Provide the (X, Y) coordinate of the cell's center where the given text is located.  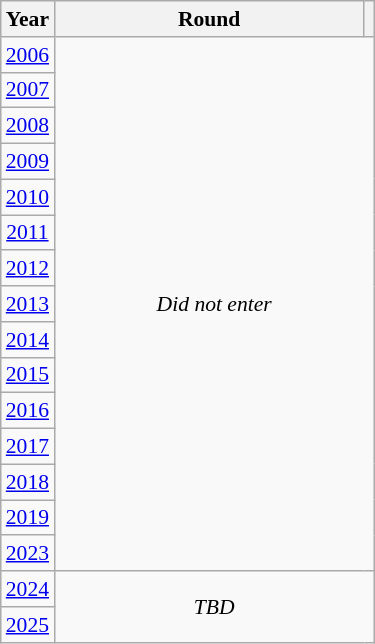
2009 (28, 162)
2010 (28, 197)
TBD (214, 606)
2015 (28, 375)
2012 (28, 269)
2025 (28, 625)
Year (28, 19)
2011 (28, 233)
2016 (28, 411)
2023 (28, 554)
2007 (28, 90)
2024 (28, 589)
2017 (28, 447)
2019 (28, 518)
2008 (28, 126)
2018 (28, 482)
Round (209, 19)
Did not enter (214, 304)
2013 (28, 304)
2014 (28, 340)
2006 (28, 55)
